Identify which cell holds the provided text, then report its [X, Y] central coordinate. 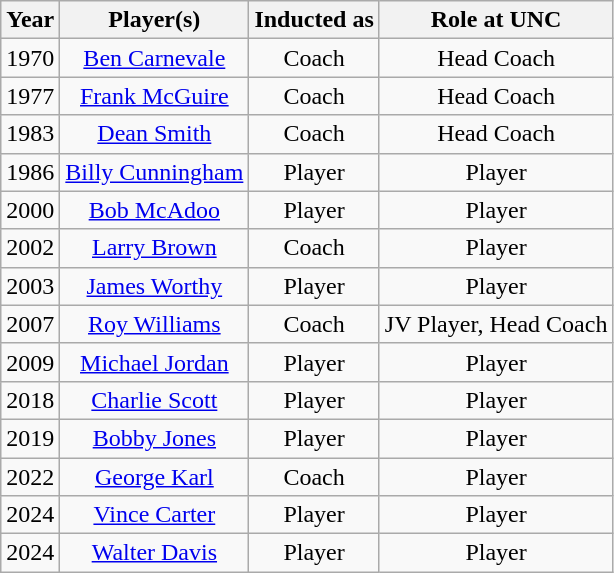
2002 [30, 248]
1970 [30, 58]
Dean Smith [154, 134]
Bob McAdoo [154, 210]
1986 [30, 172]
Larry Brown [154, 248]
James Worthy [154, 286]
Walter Davis [154, 553]
Bobby Jones [154, 438]
1977 [30, 96]
2009 [30, 362]
Inducted as [314, 20]
Roy Williams [154, 324]
Ben Carnevale [154, 58]
Role at UNC [496, 20]
2007 [30, 324]
2003 [30, 286]
Frank McGuire [154, 96]
JV Player, Head Coach [496, 324]
2000 [30, 210]
2018 [30, 400]
1983 [30, 134]
Michael Jordan [154, 362]
George Karl [154, 477]
Player(s) [154, 20]
2022 [30, 477]
Vince Carter [154, 515]
Charlie Scott [154, 400]
Year [30, 20]
2019 [30, 438]
Billy Cunningham [154, 172]
